Pinpoint the cell where the given text exists, returning its [x, y] midpoint coordinate. 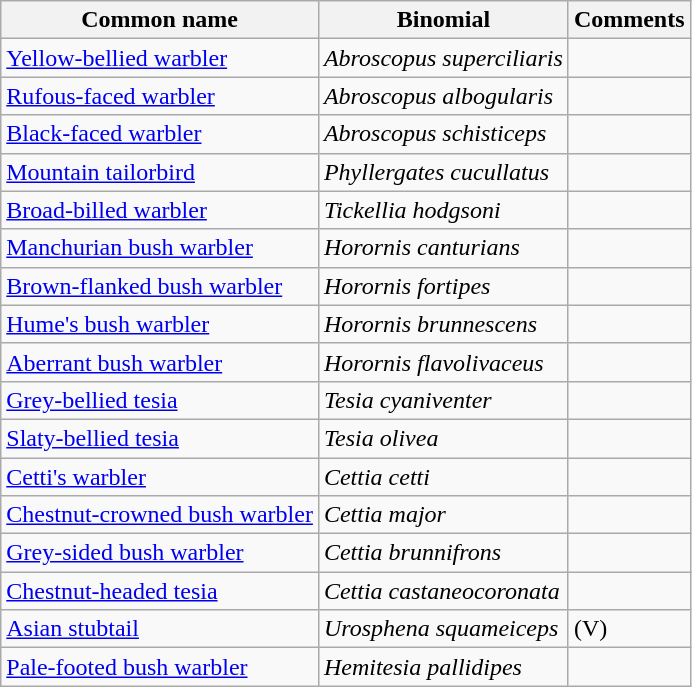
Urosphena squameiceps [443, 629]
Hemitesia pallidipes [443, 667]
Cettia brunnifrons [443, 553]
Hume's bush warbler [160, 324]
Abroscopus albogularis [443, 96]
Abroscopus schisticeps [443, 134]
Tesia cyaniventer [443, 400]
Cettia major [443, 515]
Yellow-bellied warbler [160, 58]
Horornis canturians [443, 248]
Tesia olivea [443, 438]
Pale-footed bush warbler [160, 667]
Slaty-bellied tesia [160, 438]
Tickellia hodgsoni [443, 210]
Cettia castaneocoronata [443, 591]
Cetti's warbler [160, 477]
Binomial [443, 20]
Mountain tailorbird [160, 172]
Rufous-faced warbler [160, 96]
Broad-billed warbler [160, 210]
Black-faced warbler [160, 134]
Grey-sided bush warbler [160, 553]
Aberrant bush warbler [160, 362]
(V) [629, 629]
Comments [629, 20]
Horornis fortipes [443, 286]
Chestnut-crowned bush warbler [160, 515]
Brown-flanked bush warbler [160, 286]
Horornis flavolivaceus [443, 362]
Horornis brunnescens [443, 324]
Phyllergates cucullatus [443, 172]
Common name [160, 20]
Asian stubtail [160, 629]
Grey-bellied tesia [160, 400]
Chestnut-headed tesia [160, 591]
Cettia cetti [443, 477]
Abroscopus superciliaris [443, 58]
Manchurian bush warbler [160, 248]
